Output the [X, Y] coordinate of the center of the cell containing the given text.  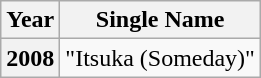
Single Name [160, 20]
Year [30, 20]
2008 [30, 58]
"Itsuka (Someday)" [160, 58]
